Search for the cell housing the specified text and yield its [x, y] center coordinate. 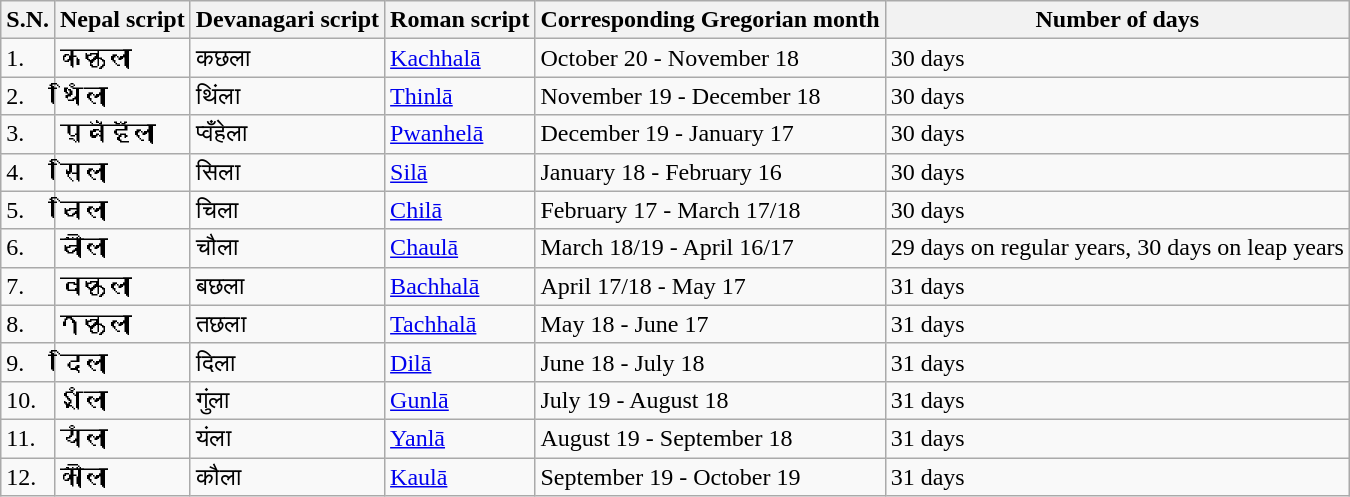
चिला [287, 210]
तछला [287, 324]
January 18 - February 16 [710, 172]
10. [28, 400]
2. [28, 96]
Kaulā [460, 477]
Devanagari script [287, 20]
12. [28, 477]
October 20 - November 18 [710, 58]
Pwanhelā [460, 134]
दिला [287, 362]
9. [28, 362]
थिंला [287, 96]
𑐡𑐶𑐮𑐵 [122, 362]
𑐠𑐶𑑄𑐮𑐵 [122, 96]
Corresponding Gregorian month [710, 20]
1. [28, 58]
4. [28, 172]
𑐐𑐸𑑄𑐮𑐵 [122, 400]
May 18 - June 17 [710, 324]
𑐟𑐕𑐮𑐵 [122, 324]
Bachhalā [460, 286]
September 19 - October 19 [710, 477]
Silā [460, 172]
कौला [287, 477]
Nepal script [122, 20]
प्वँहेला [287, 134]
Yanlā [460, 438]
Tachhalā [460, 324]
December 19 - January 17 [710, 134]
Gunlā [460, 400]
S.N. [28, 20]
July 19 - August 18 [710, 400]
February 17 - March 17/18 [710, 210]
𑐧𑐕𑐮𑐵 [122, 286]
8. [28, 324]
𑐎𑑁𑐮𑐵 [122, 477]
August 19 - September 18 [710, 438]
Roman script [460, 20]
7. [28, 286]
𑐥𑑂𑐰𑑃𑐴𑐾𑐮𑐵 [122, 134]
𑐔𑑁𑐮𑐵 [122, 248]
June 18 - July 18 [710, 362]
𑐔𑐶𑐮𑐵 [122, 210]
Chilā [460, 210]
Chaulā [460, 248]
गुंला [287, 400]
चौला [287, 248]
𑐫𑑄𑐮𑐵 [122, 438]
Number of days [1117, 20]
𑐳𑐶𑐮𑐵 [122, 172]
𑐎𑐕𑐮𑐵 [122, 58]
6. [28, 248]
यंला [287, 438]
Thinlā [460, 96]
3. [28, 134]
कछला [287, 58]
April 17/18 - May 17 [710, 286]
5. [28, 210]
सिला [287, 172]
Dilā [460, 362]
Kachhalā [460, 58]
March 18/19 - April 16/17 [710, 248]
29 days on regular years, 30 days on leap years [1117, 248]
November 19 - December 18 [710, 96]
11. [28, 438]
बछला [287, 286]
